Provide the (X, Y) coordinate of the cell's center where the given text is located.  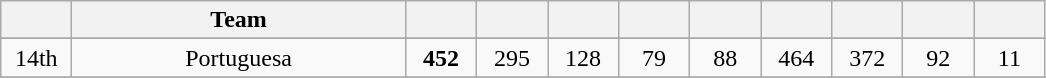
452 (440, 58)
Portuguesa (239, 58)
92 (938, 58)
128 (584, 58)
464 (796, 58)
79 (654, 58)
11 (1010, 58)
14th (36, 58)
88 (726, 58)
295 (512, 58)
372 (868, 58)
Team (239, 20)
